Locate the cell with the specified text and output its (X, Y) center coordinate. 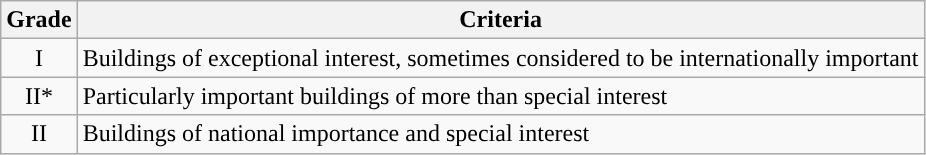
Particularly important buildings of more than special interest (500, 96)
II (39, 134)
II* (39, 96)
Grade (39, 20)
Criteria (500, 20)
Buildings of exceptional interest, sometimes considered to be internationally important (500, 58)
Buildings of national importance and special interest (500, 134)
I (39, 58)
